Determine the (X, Y) coordinate at the center of the cell enclosing the given text.  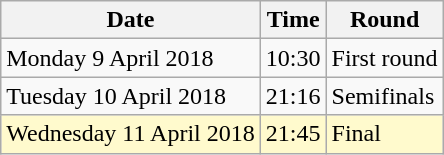
Semifinals (384, 96)
10:30 (293, 58)
Time (293, 20)
Tuesday 10 April 2018 (131, 96)
Round (384, 20)
Final (384, 134)
Wednesday 11 April 2018 (131, 134)
Date (131, 20)
Monday 9 April 2018 (131, 58)
21:45 (293, 134)
First round (384, 58)
21:16 (293, 96)
